Identify which cell holds the provided text, then report its (x, y) central coordinate. 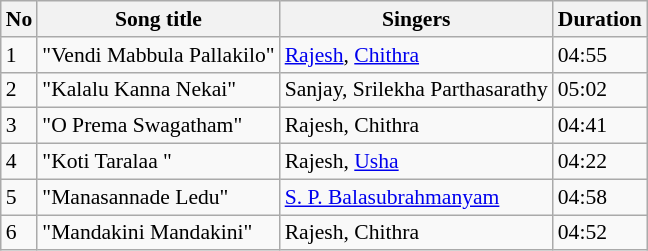
Song title (158, 19)
"Mandakini Mandakini" (158, 233)
Duration (600, 19)
04:22 (600, 162)
4 (20, 162)
04:52 (600, 233)
Singers (416, 19)
04:41 (600, 126)
Rajesh, Usha (416, 162)
S. P. Balasubrahmanyam (416, 197)
"O Prema Swagatham" (158, 126)
"Kalalu Kanna Nekai" (158, 90)
1 (20, 55)
05:02 (600, 90)
"Vendi Mabbula Pallakilo" (158, 55)
3 (20, 126)
"Manasannade Ledu" (158, 197)
"Koti Taralaa " (158, 162)
2 (20, 90)
04:55 (600, 55)
5 (20, 197)
04:58 (600, 197)
No (20, 19)
6 (20, 233)
Sanjay, Srilekha Parthasarathy (416, 90)
